Pinpoint the cell where the given text exists, returning its (x, y) midpoint coordinate. 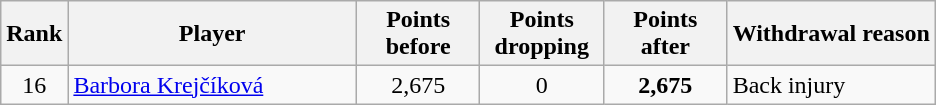
Player (212, 34)
Points before (418, 34)
0 (542, 85)
Points dropping (542, 34)
Back injury (831, 85)
16 (34, 85)
Points after (666, 34)
Withdrawal reason (831, 34)
Barbora Krejčíková (212, 85)
Rank (34, 34)
